Capture the cell that displays the provided text and extract its (x, y) central coordinate. 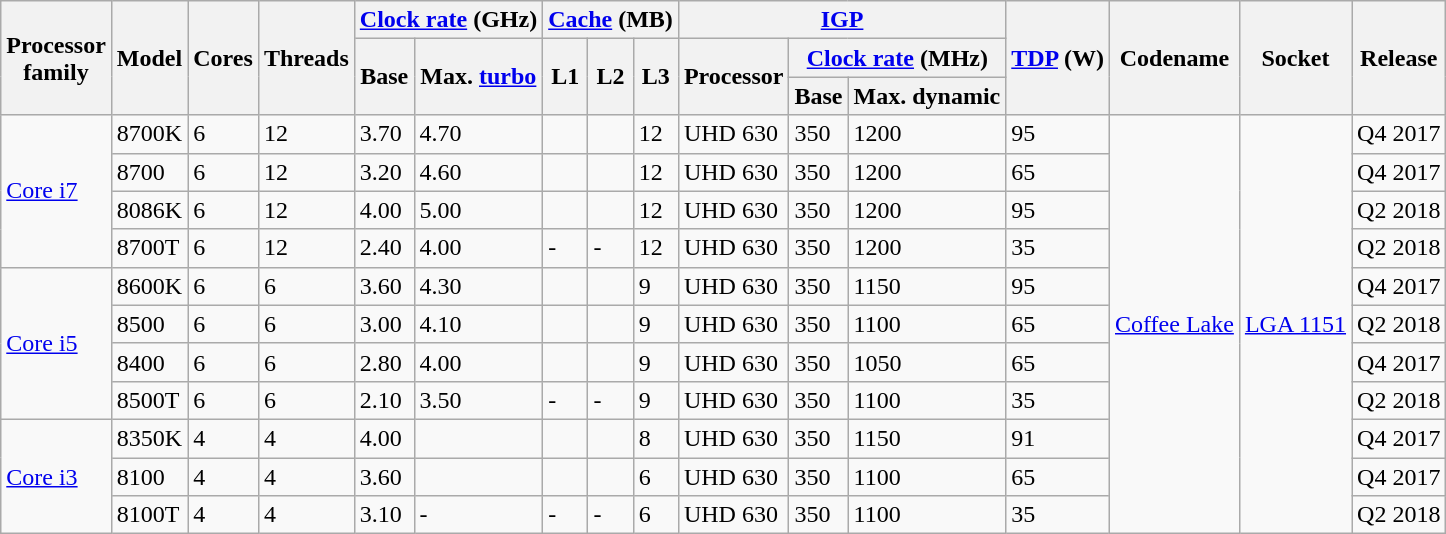
Max. turbo (478, 77)
8500T (149, 400)
8 (656, 438)
3.70 (384, 134)
L1 (566, 77)
TDP (W) (1058, 58)
8100T (149, 515)
Core i7 (56, 191)
3.00 (384, 324)
L3 (656, 77)
Processor (734, 77)
8100 (149, 477)
2.80 (384, 362)
8700 (149, 172)
L2 (610, 77)
Coffee Lake (1174, 324)
Release (1399, 58)
Socket (1295, 58)
4.60 (478, 172)
Max. dynamic (927, 96)
Processor family (56, 58)
Core i5 (56, 343)
8086K (149, 210)
Clock rate (MHz) (898, 58)
2.40 (384, 248)
Cores (224, 58)
Cache (MB) (611, 20)
3.20 (384, 172)
3.50 (478, 400)
91 (1058, 438)
3.10 (384, 515)
8600K (149, 286)
8350K (149, 438)
2.10 (384, 400)
8700T (149, 248)
8400 (149, 362)
Model (149, 58)
4.70 (478, 134)
Code­name (1174, 58)
4.10 (478, 324)
8500 (149, 324)
5.00 (478, 210)
IGP (842, 20)
Threads (306, 58)
Clock rate (GHz) (448, 20)
4.30 (478, 286)
1050 (927, 362)
LGA 1151 (1295, 324)
8700K (149, 134)
Core i3 (56, 476)
